Determine the [x, y] coordinate at the center of the cell enclosing the given text.  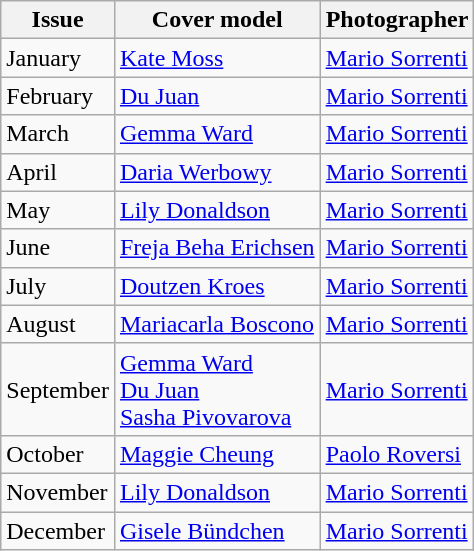
July [58, 286]
Doutzen Kroes [217, 286]
June [58, 248]
Mariacarla Boscono [217, 324]
Maggie Cheung [217, 454]
Gemma WardDu JuanSasha Pivovarova [217, 389]
Gisele Bündchen [217, 531]
Paolo Roversi [397, 454]
January [58, 58]
February [58, 96]
Gemma Ward [217, 134]
October [58, 454]
November [58, 492]
May [58, 210]
Du Juan [217, 96]
December [58, 531]
Photographer [397, 20]
Cover model [217, 20]
September [58, 389]
March [58, 134]
April [58, 172]
Issue [58, 20]
Freja Beha Erichsen [217, 248]
Daria Werbowy [217, 172]
August [58, 324]
Kate Moss [217, 58]
